Determine the (X, Y) coordinate at the center of the cell enclosing the given text.  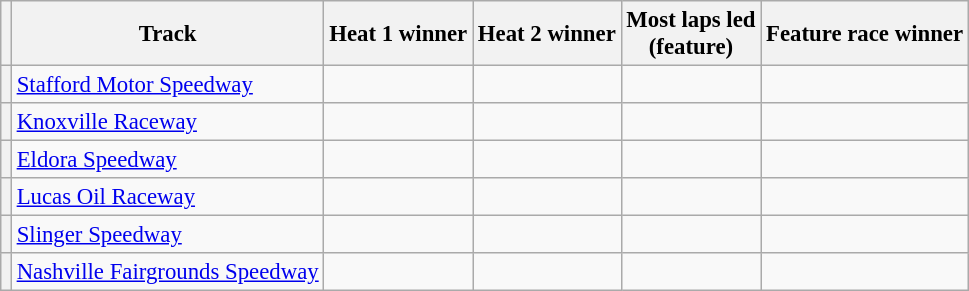
Knoxville Raceway (168, 122)
Stafford Motor Speedway (168, 85)
Most laps led(feature) (691, 34)
Heat 2 winner (548, 34)
Slinger Speedway (168, 235)
Heat 1 winner (398, 34)
Eldora Speedway (168, 160)
Feature race winner (865, 34)
Lucas Oil Raceway (168, 197)
Track (168, 34)
